Identify which cell holds the provided text, then report its [x, y] central coordinate. 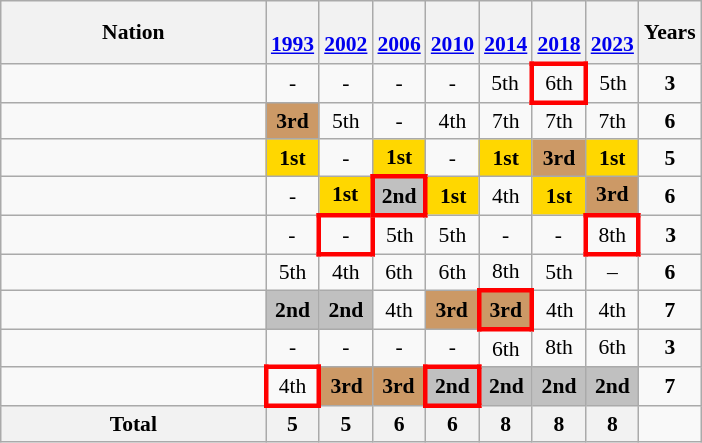
2010 [452, 32]
– [612, 272]
2014 [506, 32]
2018 [558, 32]
1993 [292, 32]
2002 [346, 32]
2023 [612, 32]
2006 [398, 32]
Total [134, 424]
Years [670, 32]
Nation [134, 32]
